Scan for the cell matching the given text and deliver its [x, y] coordinate at center. 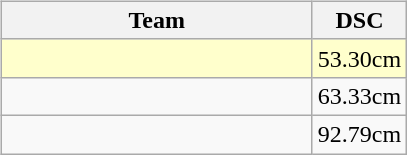
DSC [359, 20]
Team [156, 20]
92.79cm [359, 134]
63.33cm [359, 96]
53.30cm [359, 58]
